Capture the cell that displays the provided text and extract its (x, y) central coordinate. 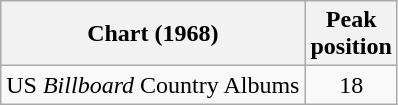
Peakposition (351, 34)
18 (351, 85)
Chart (1968) (153, 34)
US Billboard Country Albums (153, 85)
